Provide the [X, Y] coordinate of the cell's center where the given text is located.  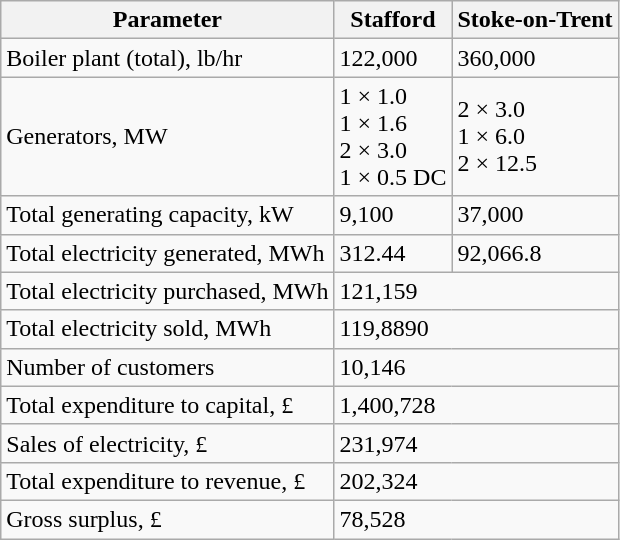
78,528 [476, 519]
Parameter [168, 20]
Total electricity purchased, MWh [168, 291]
231,974 [476, 443]
Total expenditure to revenue, £ [168, 481]
Total expenditure to capital, £ [168, 405]
121,159 [476, 291]
1 × 1.01 × 1.62 × 3.01 × 0.5 DC [393, 136]
37,000 [535, 215]
Number of customers [168, 367]
122,000 [393, 58]
92,066.8 [535, 253]
Stoke-on-Trent [535, 20]
119,8890 [476, 329]
Generators, MW [168, 136]
Stafford [393, 20]
9,100 [393, 215]
360,000 [535, 58]
Total electricity generated, MWh [168, 253]
Total generating capacity, kW [168, 215]
202,324 [476, 481]
Sales of electricity, £ [168, 443]
312.44 [393, 253]
Total electricity sold, MWh [168, 329]
Boiler plant (total), lb/hr [168, 58]
10,146 [476, 367]
1,400,728 [476, 405]
Gross surplus, £ [168, 519]
2 × 3.01 × 6.02 × 12.5 [535, 136]
